Capture the cell that displays the provided text and extract its [X, Y] central coordinate. 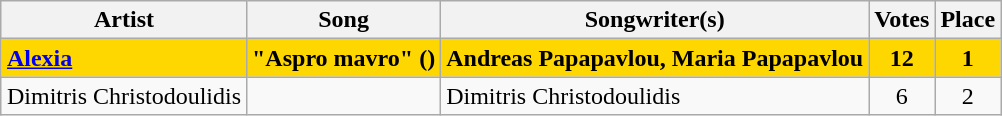
"Aspro mavro" () [344, 58]
12 [902, 58]
Place [968, 20]
6 [902, 96]
Songwriter(s) [655, 20]
Song [344, 20]
Andreas Papapavlou, Maria Papapavlou [655, 58]
1 [968, 58]
Artist [124, 20]
Votes [902, 20]
Alexia [124, 58]
2 [968, 96]
